From the cell containing the given text, extract its center point as [x, y] coordinate. 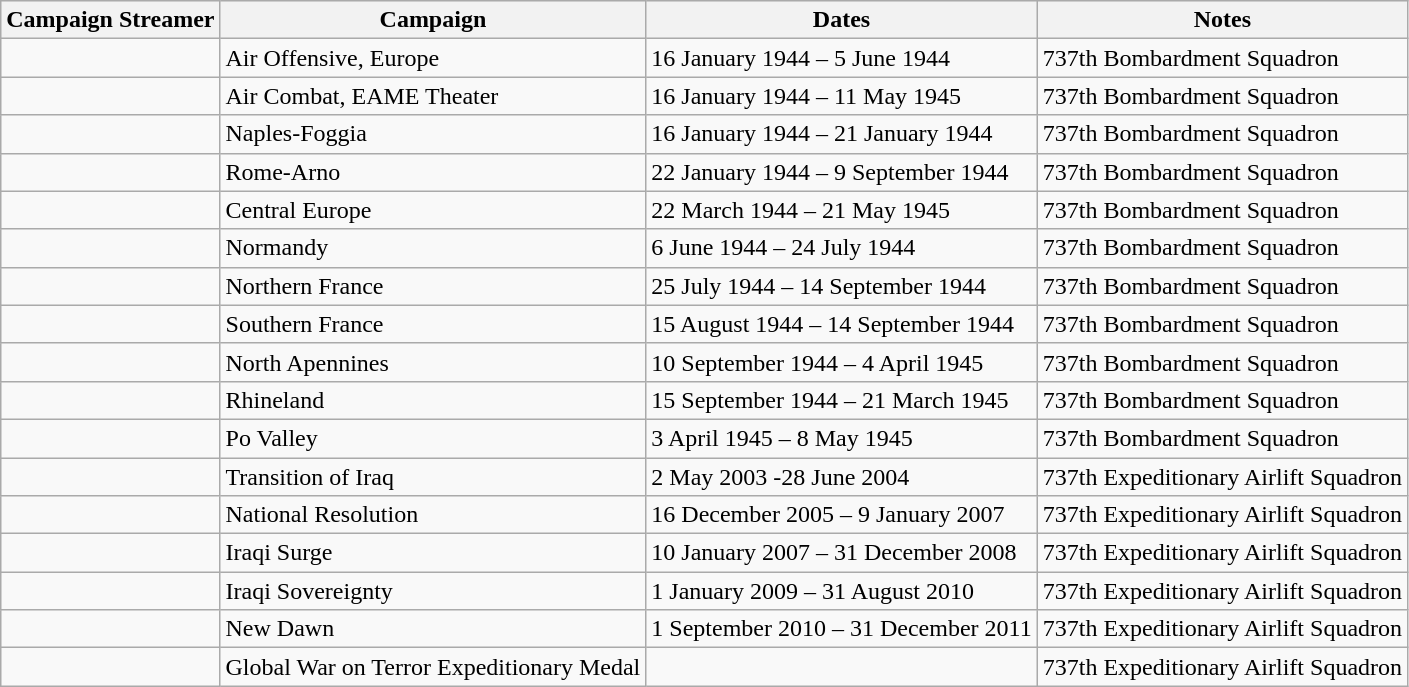
Southern France [433, 324]
22 January 1944 – 9 September 1944 [842, 172]
Central Europe [433, 210]
Iraqi Surge [433, 553]
Air Combat, EAME Theater [433, 96]
Transition of Iraq [433, 477]
National Resolution [433, 515]
15 August 1944 – 14 September 1944 [842, 324]
Iraqi Sovereignty [433, 591]
3 April 1945 – 8 May 1945 [842, 438]
Po Valley [433, 438]
10 September 1944 – 4 April 1945 [842, 362]
16 January 1944 – 5 June 1944 [842, 58]
16 January 1944 – 11 May 1945 [842, 96]
6 June 1944 – 24 July 1944 [842, 248]
Rhineland [433, 400]
16 January 1944 – 21 January 1944 [842, 134]
25 July 1944 – 14 September 1944 [842, 286]
2 May 2003 -28 June 2004 [842, 477]
Normandy [433, 248]
Air Offensive, Europe [433, 58]
Dates [842, 20]
16 December 2005 – 9 January 2007 [842, 515]
North Apennines [433, 362]
New Dawn [433, 629]
10 January 2007 – 31 December 2008 [842, 553]
Naples-Foggia [433, 134]
22 March 1944 – 21 May 1945 [842, 210]
Campaign Streamer [110, 20]
Rome-Arno [433, 172]
Campaign [433, 20]
Northern France [433, 286]
15 September 1944 – 21 March 1945 [842, 400]
1 January 2009 – 31 August 2010 [842, 591]
Global War on Terror Expeditionary Medal [433, 667]
1 September 2010 – 31 December 2011 [842, 629]
Notes [1222, 20]
